Identify which cell holds the provided text, then report its [x, y] central coordinate. 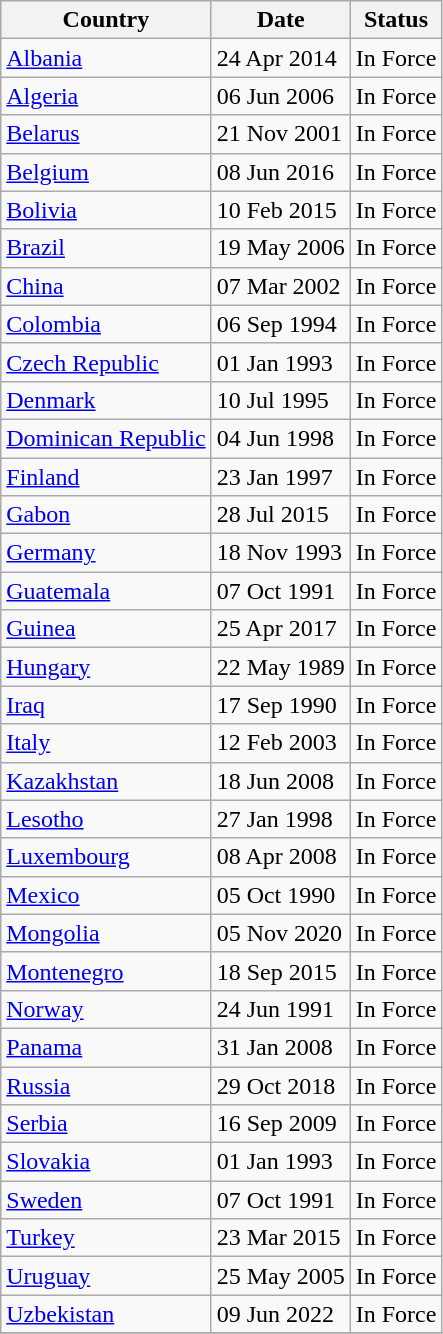
08 Jun 2016 [280, 172]
05 Nov 2020 [280, 933]
Belgium [106, 172]
Norway [106, 1009]
Mongolia [106, 933]
18 Sep 2015 [280, 971]
Germany [106, 553]
06 Jun 2006 [280, 96]
Luxembourg [106, 857]
Albania [106, 58]
Panama [106, 1047]
19 May 2006 [280, 248]
10 Jul 1995 [280, 400]
Denmark [106, 400]
Belarus [106, 134]
Lesotho [106, 819]
07 Mar 2002 [280, 286]
Dominican Republic [106, 438]
12 Feb 2003 [280, 743]
18 Nov 1993 [280, 553]
29 Oct 2018 [280, 1085]
Status [396, 20]
China [106, 286]
Guatemala [106, 591]
18 Jun 2008 [280, 781]
Italy [106, 743]
Iraq [106, 705]
Gabon [106, 515]
Hungary [106, 667]
Colombia [106, 324]
09 Jun 2022 [280, 1314]
Russia [106, 1085]
Uruguay [106, 1276]
Finland [106, 477]
05 Oct 1990 [280, 895]
Algeria [106, 96]
Brazil [106, 248]
23 Jan 1997 [280, 477]
Montenegro [106, 971]
28 Jul 2015 [280, 515]
Mexico [106, 895]
17 Sep 1990 [280, 705]
Date [280, 20]
Guinea [106, 629]
21 Nov 2001 [280, 134]
24 Apr 2014 [280, 58]
Bolivia [106, 210]
31 Jan 2008 [280, 1047]
27 Jan 1998 [280, 819]
24 Jun 1991 [280, 1009]
Turkey [106, 1238]
Serbia [106, 1124]
10 Feb 2015 [280, 210]
04 Jun 1998 [280, 438]
Country [106, 20]
25 May 2005 [280, 1276]
06 Sep 1994 [280, 324]
08 Apr 2008 [280, 857]
16 Sep 2009 [280, 1124]
25 Apr 2017 [280, 629]
Slovakia [106, 1162]
23 Mar 2015 [280, 1238]
Uzbekistan [106, 1314]
Kazakhstan [106, 781]
22 May 1989 [280, 667]
Sweden [106, 1200]
Czech Republic [106, 362]
